Identify which cell holds the provided text, then report its (x, y) central coordinate. 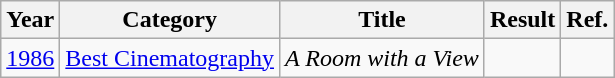
A Room with a View (382, 58)
Ref. (588, 20)
Best Cinematography (170, 58)
1986 (30, 58)
Year (30, 20)
Category (170, 20)
Title (382, 20)
Result (522, 20)
